Return (X, Y) of the center of cell containing provided text 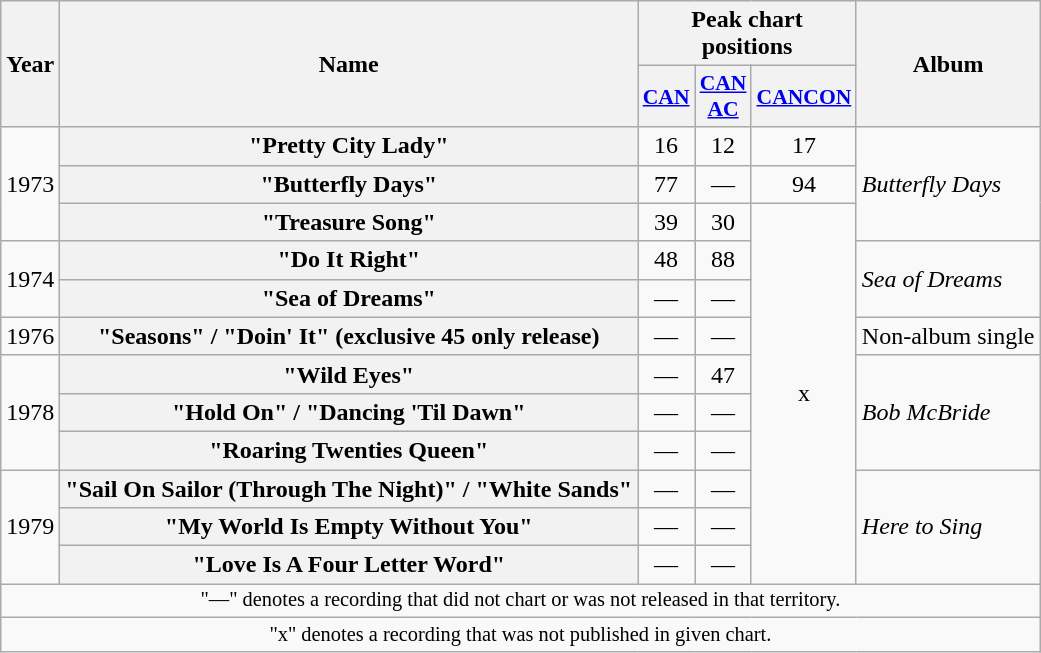
77 (666, 184)
1978 (30, 412)
Peak chart positions (748, 34)
Non-album single (948, 336)
"—" denotes a recording that did not chart or was not released in that territory. (520, 601)
"Treasure Song" (349, 222)
Year (30, 64)
1974 (30, 279)
CAN (666, 96)
48 (666, 260)
88 (724, 260)
"Love Is A Four Letter Word" (349, 565)
94 (804, 184)
Sea of Dreams (948, 279)
30 (724, 222)
1976 (30, 336)
"Pretty City Lady" (349, 146)
1973 (30, 184)
47 (724, 374)
"Roaring Twenties Queen" (349, 450)
39 (666, 222)
"Seasons" / "Doin' It" (exclusive 45 only release) (349, 336)
Here to Sing (948, 527)
CAN AC (724, 96)
12 (724, 146)
"Sea of Dreams" (349, 298)
Name (349, 64)
Album (948, 64)
Butterfly Days (948, 184)
"My World Is Empty Without You" (349, 527)
"Butterfly Days" (349, 184)
Bob McBride (948, 412)
x (804, 394)
"Hold On" / "Dancing 'Til Dawn" (349, 412)
"Wild Eyes" (349, 374)
CANCON (804, 96)
"Do It Right" (349, 260)
"Sail On Sailor (Through The Night)" / "White Sands" (349, 489)
16 (666, 146)
1979 (30, 527)
"x" denotes a recording that was not published in given chart. (520, 634)
17 (804, 146)
